Locate the cell with the specified text and output its [X, Y] center coordinate. 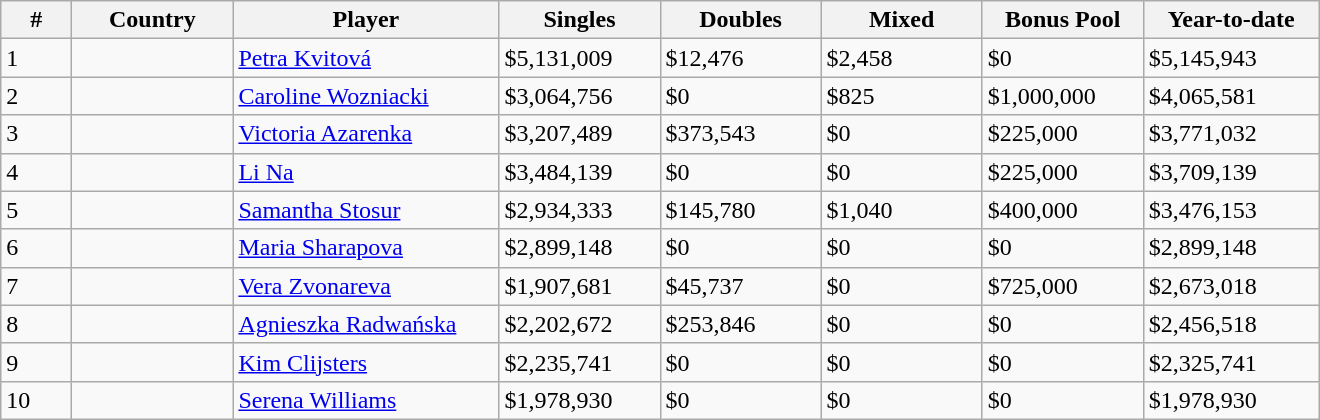
$1,907,681 [580, 286]
$2,673,018 [1231, 286]
$3,207,489 [580, 134]
1 [36, 58]
$3,476,153 [1231, 210]
4 [36, 172]
8 [36, 324]
$1,000,000 [1062, 96]
Player [366, 20]
6 [36, 248]
Country [152, 20]
$253,846 [740, 324]
$3,771,032 [1231, 134]
3 [36, 134]
Vera Zvonareva [366, 286]
$4,065,581 [1231, 96]
$3,484,139 [580, 172]
$12,476 [740, 58]
$2,235,741 [580, 362]
$1,040 [902, 210]
$5,131,009 [580, 58]
Petra Kvitová [366, 58]
$2,934,333 [580, 210]
Agnieszka Radwańska [366, 324]
$400,000 [1062, 210]
$3,064,756 [580, 96]
$2,325,741 [1231, 362]
Mixed [902, 20]
Bonus Pool [1062, 20]
$2,202,672 [580, 324]
Maria Sharapova [366, 248]
$5,145,943 [1231, 58]
$825 [902, 96]
$2,456,518 [1231, 324]
$725,000 [1062, 286]
$2,458 [902, 58]
Singles [580, 20]
2 [36, 96]
Serena Williams [366, 400]
Victoria Azarenka [366, 134]
Samantha Stosur [366, 210]
Caroline Wozniacki [366, 96]
7 [36, 286]
$45,737 [740, 286]
Kim Clijsters [366, 362]
5 [36, 210]
$145,780 [740, 210]
$3,709,139 [1231, 172]
Doubles [740, 20]
$373,543 [740, 134]
Li Na [366, 172]
10 [36, 400]
9 [36, 362]
Year-to-date [1231, 20]
# [36, 20]
